Output the [X, Y] coordinate of the center of the cell containing the given text.  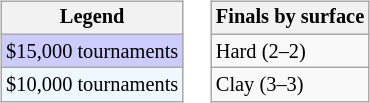
$15,000 tournaments [92, 51]
Legend [92, 18]
$10,000 tournaments [92, 85]
Finals by surface [290, 18]
Clay (3–3) [290, 85]
Hard (2–2) [290, 51]
